Output the (X, Y) coordinate of the center of the cell containing the given text.  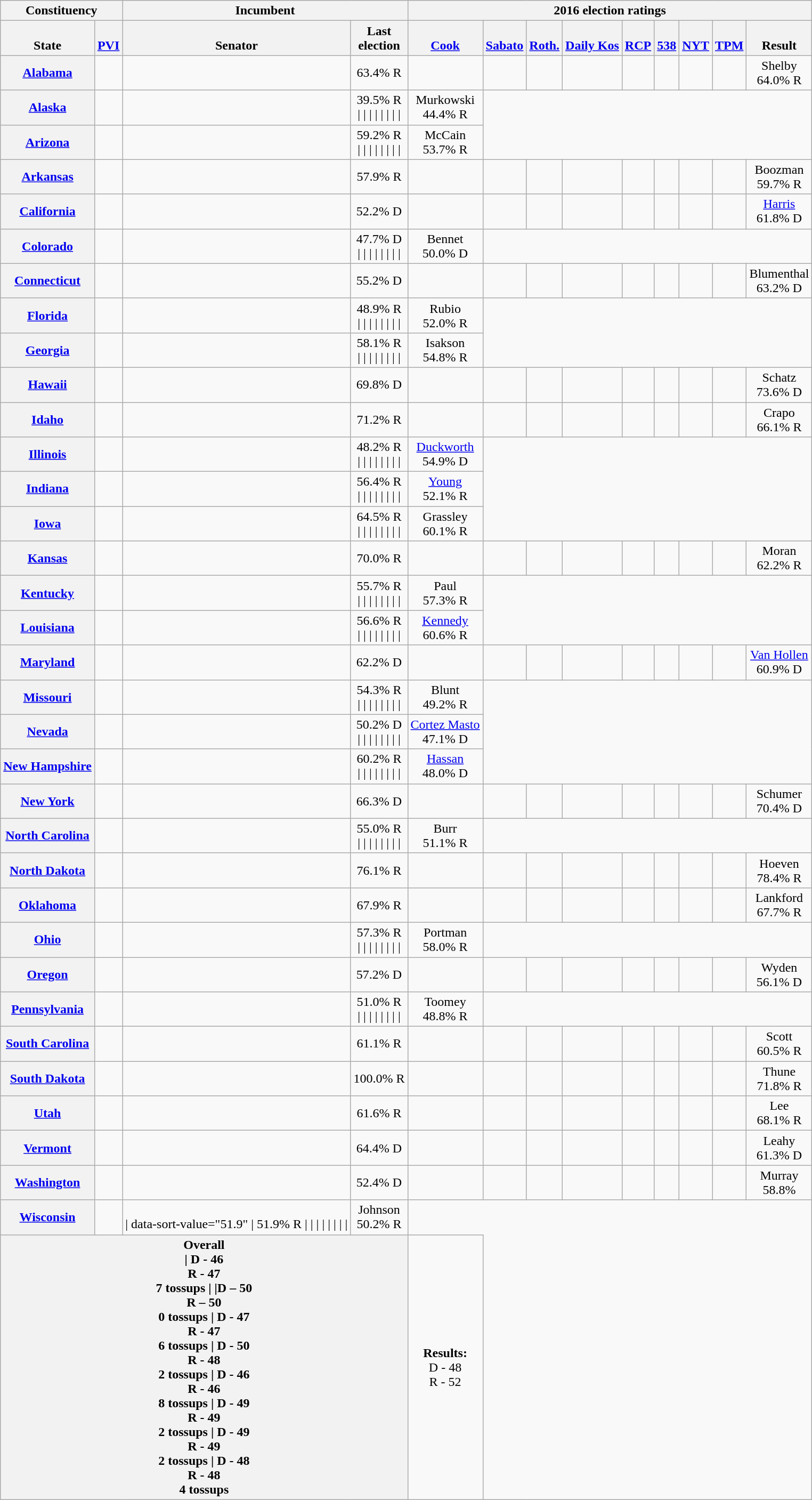
Hoeven78.4% R (779, 870)
Washington (48, 1182)
California (48, 211)
62.2% D (379, 662)
South Dakota (48, 1079)
55.7% R| | | | | | | | (379, 593)
Georgia (48, 350)
Crapo66.1% R (779, 419)
Schatz73.6% D (779, 385)
Result (779, 38)
Harris61.8% D (779, 211)
Thune71.8% R (779, 1079)
Arizona (48, 142)
Blunt49.2% R (445, 697)
Senator (237, 38)
Bennet50.0% D (445, 246)
54.3% R| | | | | | | | (379, 697)
Van Hollen60.9% D (779, 662)
56.4% R| | | | | | | | (379, 489)
Cook (445, 38)
Duckworth54.9% D (445, 454)
Lankford67.7% R (779, 905)
Wyden56.1% D (779, 974)
Ohio (48, 939)
State (48, 38)
Lee68.1% R (779, 1113)
64.4% D (379, 1148)
Alaska (48, 108)
Vermont (48, 1148)
Sabato (505, 38)
76.1% R (379, 870)
70.0% R (379, 559)
NYT (696, 38)
47.7% D| | | | | | | | (379, 246)
Scott60.5% R (779, 1044)
Nevada (48, 731)
39.5% R| | | | | | | | (379, 108)
Incumbent (265, 11)
61.1% R (379, 1044)
Constituency (62, 11)
Idaho (48, 419)
67.9% R (379, 905)
55.2% D (379, 280)
52.2% D (379, 211)
South Carolina (48, 1044)
Arkansas (48, 177)
Kennedy60.6% R (445, 628)
Cortez Masto47.1% D (445, 731)
69.8% D (379, 385)
Kansas (48, 559)
Portman58.0% R (445, 939)
58.1% R| | | | | | | | (379, 350)
TPM (729, 38)
Maryland (48, 662)
Oklahoma (48, 905)
North Dakota (48, 870)
51.0% R| | | | | | | | (379, 1010)
48.2% R| | | | | | | | (379, 454)
New Hampshire (48, 767)
50.2% D| | | | | | | | (379, 731)
59.2% R| | | | | | | | (379, 142)
Blumenthal63.2% D (779, 280)
60.2% R| | | | | | | | (379, 767)
Rubio52.0% R (445, 316)
Wisconsin (48, 1217)
Roth. (545, 38)
Hassan48.0% D (445, 767)
Louisiana (48, 628)
| data-sort-value="51.9" | 51.9% R | | | | | | | | (237, 1217)
Pennsylvania (48, 1010)
Johnson50.2% R (379, 1217)
2016 election ratings (610, 11)
Isakson54.8% R (445, 350)
Toomey48.8% R (445, 1010)
Utah (48, 1113)
Daily Kos (592, 38)
Lastelection (379, 38)
PVI (108, 38)
61.6% R (379, 1113)
Missouri (48, 697)
Shelby64.0% R (779, 72)
57.3% R| | | | | | | | (379, 939)
Leahy61.3% D (779, 1148)
Young52.1% R (445, 489)
Oregon (48, 974)
Murray58.8% (779, 1182)
Murkowski44.4% R (445, 108)
Iowa (48, 523)
Moran62.2% R (779, 559)
Connecticut (48, 280)
48.9% R| | | | | | | | (379, 316)
55.0% R| | | | | | | | (379, 836)
Colorado (48, 246)
52.4% D (379, 1182)
57.9% R (379, 177)
Indiana (48, 489)
Kentucky (48, 593)
Schumer70.4% D (779, 801)
Hawaii (48, 385)
Alabama (48, 72)
Grassley60.1% R (445, 523)
56.6% R| | | | | | | | (379, 628)
McCain53.7% R (445, 142)
Boozman59.7% R (779, 177)
64.5% R| | | | | | | | (379, 523)
538 (667, 38)
RCP (638, 38)
Illinois (48, 454)
North Carolina (48, 836)
71.2% R (379, 419)
Florida (48, 316)
Results:D - 48R - 52 (445, 1367)
63.4% R (379, 72)
66.3% D (379, 801)
Burr51.1% R (445, 836)
57.2% D (379, 974)
New York (48, 801)
Paul57.3% R (445, 593)
100.0% R (379, 1079)
